Identify which cell holds the provided text, then report its (x, y) central coordinate. 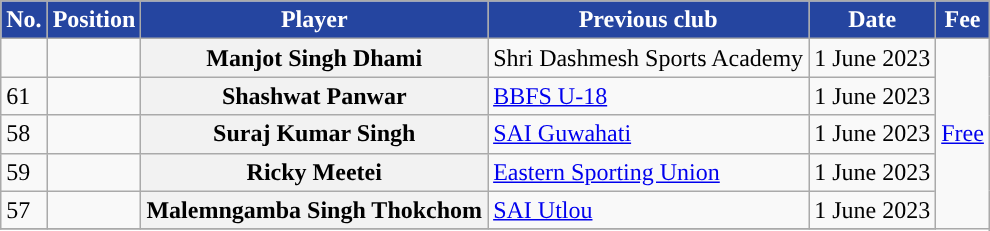
BBFS U-18 (648, 96)
Ricky Meetei (314, 172)
Eastern Sporting Union (648, 172)
Manjot Singh Dhami (314, 58)
Free (963, 134)
58 (24, 134)
Malemngamba Singh Thokchom (314, 210)
Previous club (648, 20)
Player (314, 20)
Date (872, 20)
Shri Dashmesh Sports Academy (648, 58)
SAI Guwahati (648, 134)
Shashwat Panwar (314, 96)
Suraj Kumar Singh (314, 134)
No. (24, 20)
Fee (963, 20)
SAI Utlou (648, 210)
61 (24, 96)
59 (24, 172)
Position (94, 20)
57 (24, 210)
